Identify which cell holds the provided text, then report its (X, Y) central coordinate. 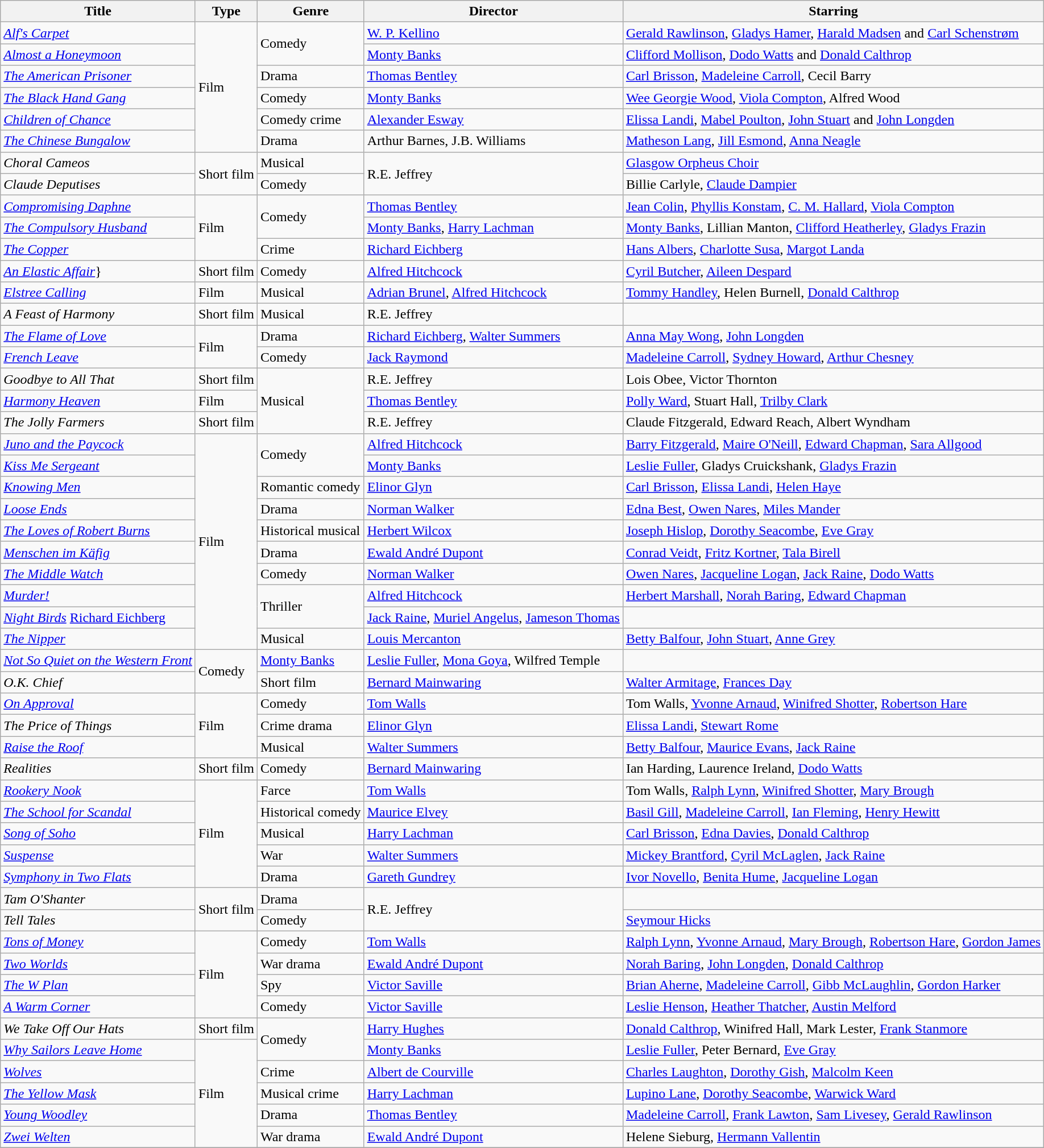
On Approval (98, 704)
Gerald Rawlinson, Gladys Hamer, Harald Madsen and Carl Schenstrøm (833, 33)
Crime drama (310, 726)
Tam O'Shanter (98, 898)
Mickey Brantford, Cyril McLaglen, Jack Raine (833, 855)
Genre (310, 11)
Musical crime (310, 1093)
Goodbye to All That (98, 379)
Walter Armitage, Frances Day (833, 682)
The Nipper (98, 639)
Herbert Wilcox (494, 531)
Arthur Barnes, J.B. Williams (494, 141)
Type (226, 11)
Two Worlds (98, 964)
Murder! (98, 595)
Night Birds Richard Eichberg (98, 617)
Leslie Fuller, Peter Bernard, Eve Gray (833, 1050)
Glasgow Orpheus Choir (833, 163)
Edna Best, Owen Nares, Miles Mander (833, 509)
Gareth Gundrey (494, 877)
The American Prisoner (98, 76)
Herbert Marshall, Norah Baring, Edward Chapman (833, 595)
Owen Nares, Jacqueline Logan, Jack Raine, Dodo Watts (833, 574)
Anna May Wong, John Longden (833, 336)
The Black Hand Gang (98, 98)
Tom Walls, Yvonne Arnaud, Winifred Shotter, Robertson Hare (833, 704)
The Jolly Farmers (98, 422)
Barry Fitzgerald, Maire O'Neill, Edward Chapman, Sara Allgood (833, 444)
Carl Brisson, Madeleine Carroll, Cecil Barry (833, 76)
The Yellow Mask (98, 1093)
Lupino Lane, Dorothy Seacombe, Warwick Ward (833, 1093)
The W Plan (98, 985)
Lois Obee, Victor Thornton (833, 379)
Richard Eichberg (494, 249)
Jack Raymond (494, 358)
Starring (833, 11)
Loose Ends (98, 509)
Comedy crime (310, 119)
Elissa Landi, Mabel Poulton, John Stuart and John Longden (833, 119)
Madeleine Carroll, Sydney Howard, Arthur Chesney (833, 358)
Betty Balfour, John Stuart, Anne Grey (833, 639)
Title (98, 11)
Historical musical (310, 531)
Farce (310, 790)
Not So Quiet on the Western Front (98, 661)
The Compulsory Husband (98, 227)
Adrian Brunel, Alfred Hitchcock (494, 293)
Compromising Daphne (98, 206)
Raise the Roof (98, 747)
The Price of Things (98, 726)
The School for Scandal (98, 812)
Choral Cameos (98, 163)
Madeleine Carroll, Frank Lawton, Sam Livesey, Gerald Rawlinson (833, 1115)
Spy (310, 985)
Carl Brisson, Elissa Landi, Helen Haye (833, 487)
Charles Laughton, Dorothy Gish, Malcolm Keen (833, 1072)
Symphony in Two Flats (98, 877)
Director (494, 11)
Ivor Novello, Benita Hume, Jacqueline Logan (833, 877)
Hans Albers, Charlotte Susa, Margot Landa (833, 249)
Zwei Welten (98, 1137)
The Flame of Love (98, 336)
Ian Harding, Laurence Ireland, Dodo Watts (833, 769)
Wolves (98, 1072)
Claude Deputises (98, 184)
W. P. Kellino (494, 33)
Juno and the Paycock (98, 444)
Tom Walls, Ralph Lynn, Winifred Shotter, Mary Brough (833, 790)
Joseph Hislop, Dorothy Seacombe, Eve Gray (833, 531)
Rookery Nook (98, 790)
Elissa Landi, Stewart Rome (833, 726)
Donald Calthrop, Winifred Hall, Mark Lester, Frank Stanmore (833, 1029)
Richard Eichberg, Walter Summers (494, 336)
A Warm Corner (98, 1007)
Brian Aherne, Madeleine Carroll, Gibb McLaughlin, Gordon Harker (833, 985)
Leslie Fuller, Mona Goya, Wilfred Temple (494, 661)
The Copper (98, 249)
The Loves of Robert Burns (98, 531)
Monty Banks, Lillian Manton, Clifford Heatherley, Gladys Frazin (833, 227)
Helene Sieburg, Hermann Vallentin (833, 1137)
Harmony Heaven (98, 401)
Albert de Courville (494, 1072)
Jean Colin, Phyllis Konstam, C. M. Hallard, Viola Compton (833, 206)
Clifford Mollison, Dodo Watts and Donald Calthrop (833, 55)
O.K. Chief (98, 682)
Conrad Veidt, Fritz Kortner, Tala Birell (833, 552)
Young Woodley (98, 1115)
Tons of Money (98, 942)
Realities (98, 769)
Children of Chance (98, 119)
Billie Carlyle, Claude Dampier (833, 184)
Cyril Butcher, Aileen Despard (833, 271)
We Take Off Our Hats (98, 1029)
Kiss Me Sergeant (98, 466)
Tommy Handley, Helen Burnell, Donald Calthrop (833, 293)
Matheson Lang, Jill Esmond, Anna Neagle (833, 141)
Leslie Henson, Heather Thatcher, Austin Melford (833, 1007)
Thriller (310, 606)
Knowing Men (98, 487)
The Chinese Bungalow (98, 141)
Jack Raine, Muriel Angelus, Jameson Thomas (494, 617)
Claude Fitzgerald, Edward Reach, Albert Wyndham (833, 422)
Leslie Fuller, Gladys Cruickshank, Gladys Frazin (833, 466)
Harry Hughes (494, 1029)
Song of Soho (98, 834)
The Middle Watch (98, 574)
Maurice Elvey (494, 812)
A Feast of Harmony (98, 314)
Suspense (98, 855)
Carl Brisson, Edna Davies, Donald Calthrop (833, 834)
Why Sailors Leave Home (98, 1050)
An Elastic Affair} (98, 271)
Monty Banks, Harry Lachman (494, 227)
Louis Mercanton (494, 639)
Elstree Calling (98, 293)
Basil Gill, Madeleine Carroll, Ian Fleming, Henry Hewitt (833, 812)
Romantic comedy (310, 487)
Wee Georgie Wood, Viola Compton, Alfred Wood (833, 98)
War (310, 855)
Historical comedy (310, 812)
Norah Baring, John Longden, Donald Calthrop (833, 964)
Polly Ward, Stuart Hall, Trilby Clark (833, 401)
Tell Tales (98, 920)
Alf's Carpet (98, 33)
Alexander Esway (494, 119)
Ralph Lynn, Yvonne Arnaud, Mary Brough, Robertson Hare, Gordon James (833, 942)
Almost a Honeymoon (98, 55)
French Leave (98, 358)
Seymour Hicks (833, 920)
Betty Balfour, Maurice Evans, Jack Raine (833, 747)
Menschen im Käfig (98, 552)
